Provide the (X, Y) coordinate of the cell's center where the given text is located.  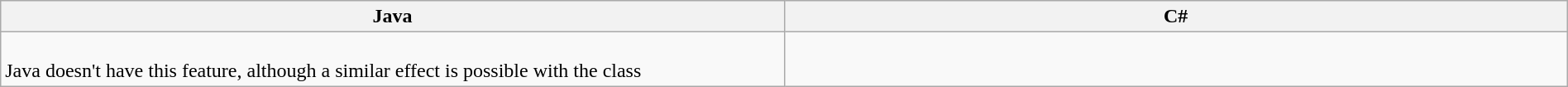
Java (392, 17)
C# (1176, 17)
Java doesn't have this feature, although a similar effect is possible with the class (392, 60)
